Identify which cell holds the provided text, then report its [x, y] central coordinate. 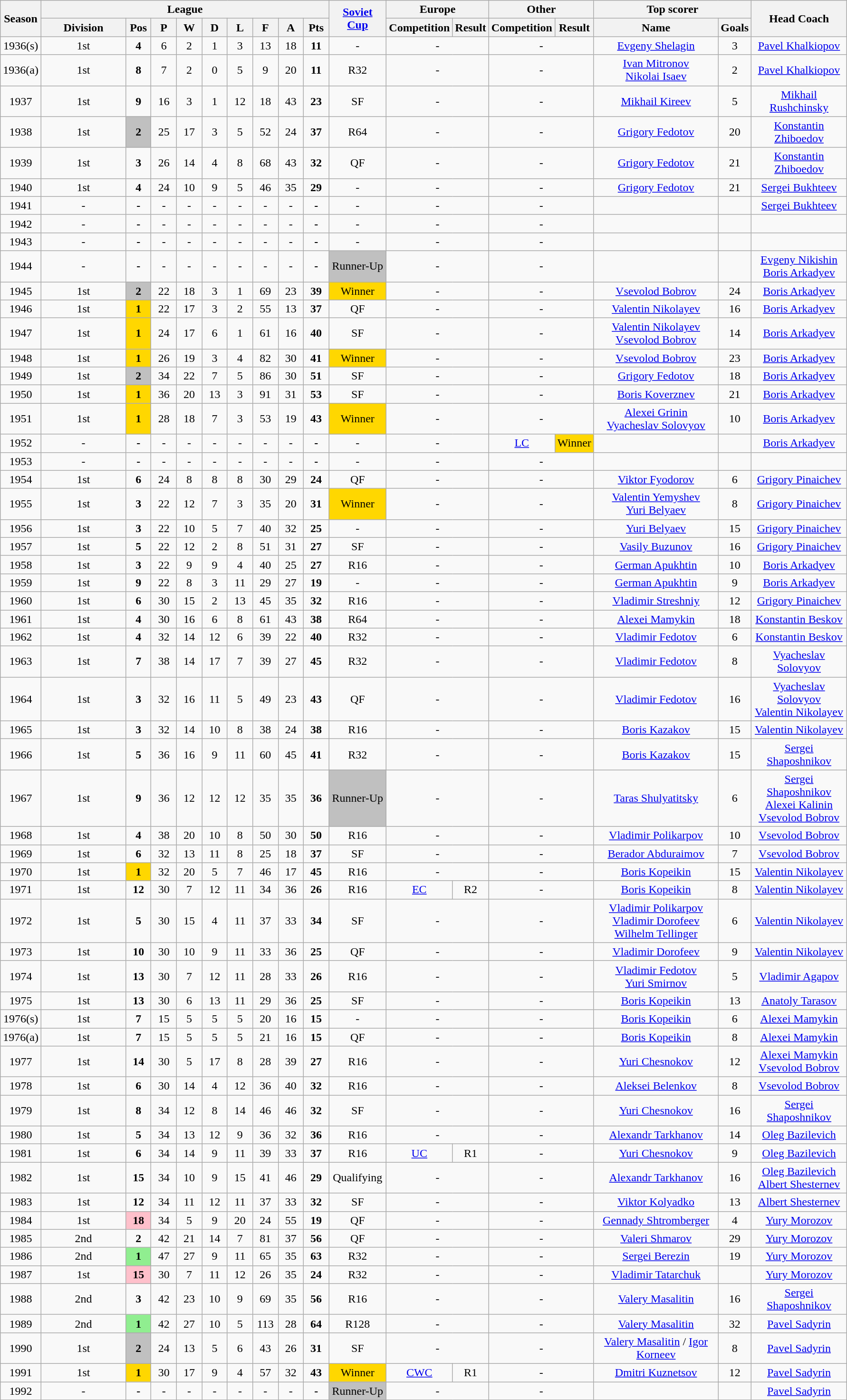
Vladimir Agapov [799, 976]
Valery Masalitin / Igor Korneev [656, 1348]
49 [265, 699]
Name [656, 28]
Qualifying [357, 1177]
1970 [21, 872]
Aleksei Belenkov [656, 1086]
91 [265, 394]
64 [316, 1323]
R128 [357, 1323]
Goals [735, 28]
1980 [21, 1135]
1975 [21, 1001]
1963 [21, 662]
League [184, 10]
W [189, 28]
65 [265, 1256]
Sergei Shaposhnikov Alexei Kalinin Vsevolod Bobrov [799, 798]
1978 [21, 1086]
Vladimir Streshniy [656, 601]
1992 [21, 1391]
Sergei Berezin [656, 1256]
1958 [21, 564]
Pts [316, 28]
1985 [21, 1238]
1972 [21, 921]
Top scorer [672, 10]
1977 [21, 1061]
1962 [21, 637]
Gennady Shtromberger [656, 1220]
1991 [21, 1372]
P [164, 28]
1973 [21, 952]
1940 [21, 187]
1969 [21, 854]
1948 [21, 358]
F [265, 28]
1971 [21, 890]
Valentin Nikolayev Vsevolod Bobrov [656, 334]
CWC [419, 1372]
Evgeny Nikishin Boris Arkadyev [799, 266]
Pos [139, 28]
1976(s) [21, 1019]
1968 [21, 836]
1939 [21, 163]
1953 [21, 461]
1974 [21, 976]
60 [265, 754]
1990 [21, 1348]
Europe [437, 10]
1947 [21, 334]
Oleg Bazilevich Albert Shesternev [799, 1177]
Albert Shesternev [799, 1202]
Viktor Fyodorov [656, 479]
1949 [21, 376]
Vyacheslav Solovyov Valentin Nikolayev [799, 699]
Vladimir Tatarchuk [656, 1274]
Ivan Mitronov Nikolai Isaev [656, 70]
Division [83, 28]
81 [265, 1238]
1957 [21, 546]
1966 [21, 754]
Vyacheslav Solovyov [799, 662]
Yuri Belyaev [656, 528]
Berador Abduraimov [656, 854]
1967 [21, 798]
Dmitri Kuznetsov [656, 1372]
0 [215, 70]
R2 [471, 890]
113 [265, 1323]
Alexei Mamykin Vsevolod Bobrov [799, 1061]
1982 [21, 1177]
Vladimir Polikarpov Vladimir Dorofeev Wilhelm Tellinger [656, 921]
Anatoly Tarasov [799, 1001]
1950 [21, 394]
1965 [21, 730]
1944 [21, 266]
EC [419, 890]
1979 [21, 1111]
D [215, 28]
1952 [21, 443]
1955 [21, 504]
1987 [21, 1274]
1984 [21, 1220]
1961 [21, 619]
82 [265, 358]
1946 [21, 309]
1945 [21, 291]
Soviet Cup [357, 19]
Other [541, 10]
Valentin Yemyshev Yuri Belyaev [656, 504]
1937 [21, 101]
Mikhail Kireev [656, 101]
1956 [21, 528]
Vasily Buzunov [656, 546]
1941 [21, 205]
1938 [21, 132]
Evgeny Shelagin [656, 46]
57 [265, 1372]
Viktor Kolyadko [656, 1202]
1954 [21, 479]
1964 [21, 699]
Boris Koverznev [656, 394]
52 [265, 132]
1943 [21, 242]
86 [265, 376]
L [240, 28]
Mikhail Rushchinsky [799, 101]
UC [419, 1153]
1986 [21, 1256]
1951 [21, 418]
1981 [21, 1153]
1988 [21, 1299]
1936(a) [21, 70]
1989 [21, 1323]
1976(a) [21, 1037]
Season [21, 19]
Valeri Shmarov [656, 1238]
Vladimir Polikarpov [656, 836]
1959 [21, 583]
Head Coach [799, 19]
Taras Shulyatitsky [656, 798]
1936(s) [21, 46]
1960 [21, 601]
1942 [21, 224]
Alexei Grinin Vyacheslav Solovyov [656, 418]
1983 [21, 1202]
LC [522, 443]
68 [265, 163]
Vladimir Fedotov Yuri Smirnov [656, 976]
63 [316, 1256]
47 [164, 1256]
Vladimir Dorofeev [656, 952]
A [291, 28]
